Search for the cell housing the specified text and yield its [x, y] center coordinate. 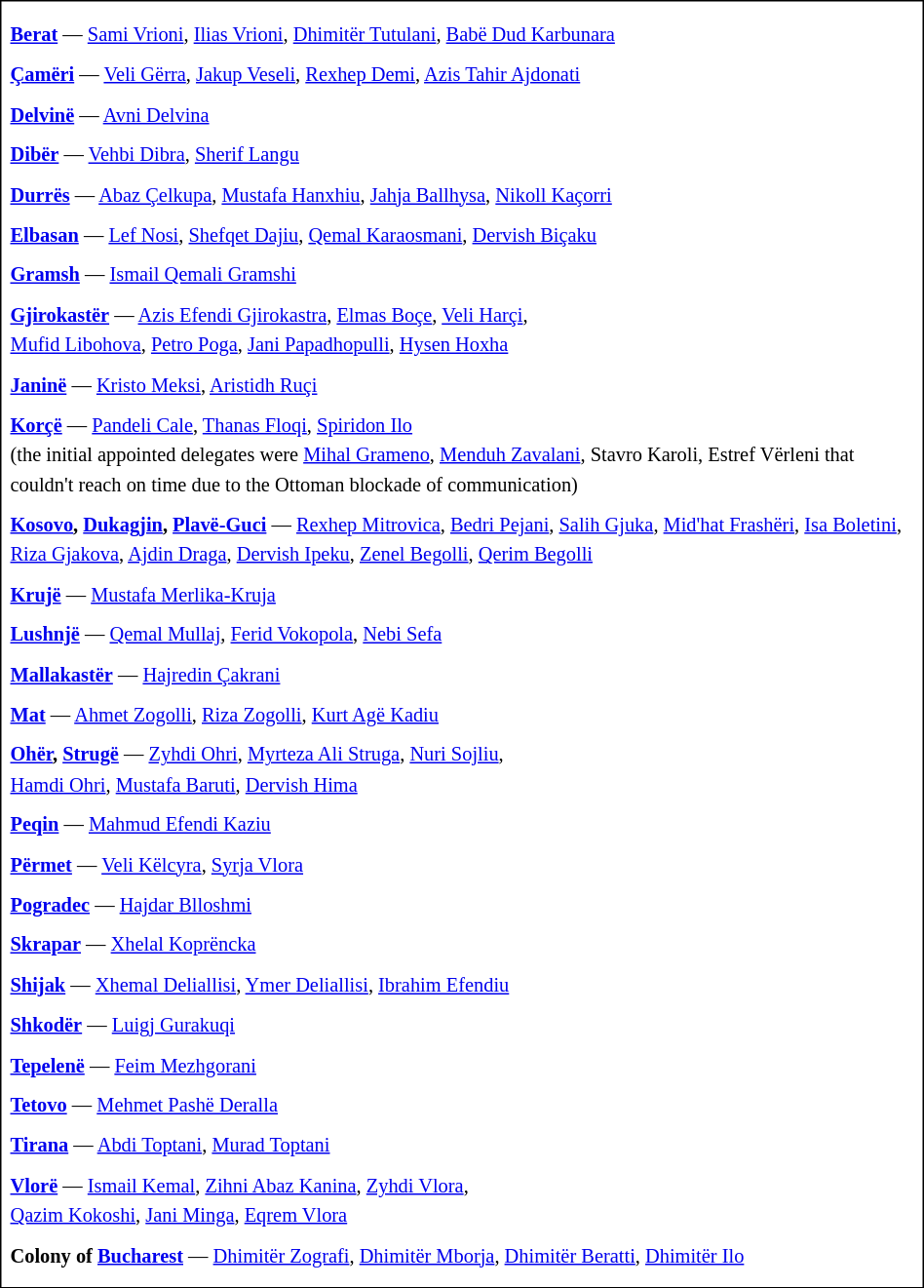
Ohër, Strugë — Zyhdi Ohri, Myrteza Ali Struga, Nuri Sojliu, Hamdi Ohri, Mustafa Baruti, Dervish Hima [462, 770]
Peqin — Mahmud Efendi Kaziu [462, 826]
Mat — Ahmet Zogolli, Riza Zogolli, Kurt Agë Kadiu [462, 716]
Delvinë — Avni Delvina [462, 116]
Krujë — Mustafa Merlika-Kruja [462, 596]
Colony of Bucharest — Dhimitër Zografi, Dhimitër Mborja, Dhimitër Beratti, Dhimitër Ilo [462, 1256]
Vlorë — Ismail Kemal, Zihni Abaz Kanina, Zyhdi Vlora, Qazim Kokoshi, Jani Minga, Eqrem Vlora [462, 1201]
Mallakastër — Hajredin Çakrani [462, 676]
Shkodër — Luigj Gurakuqi [462, 1026]
Lushnjë — Qemal Mullaj, Ferid Vokopola, Nebi Sefa [462, 636]
Përmet — Veli Këlcyra, Syrja Vlora [462, 866]
Elbasan — Lef Nosi, Shefqet Dajiu, Qemal Karaosmani, Dervish Biçaku [462, 236]
Tirana — Abdi Toptani, Murad Toptani [462, 1146]
Tepelenë — Feim Mezhgorani [462, 1066]
Gjirokastër — Azis Efendi Gjirokastra, Elmas Boçe, Veli Harçi, Mufid Libohova, Petro Poga, Jani Papadhopulli, Hysen Hoxha [462, 331]
Durrës — Abaz Çelkupa, Mustafa Hanxhiu, Jahja Ballhysa, Nikoll Kaçorri [462, 196]
Pogradec — Hajdar Blloshmi [462, 906]
Skrapar — Xhelal Koprëncka [462, 946]
Tetovo — Mehmet Pashë Deralla [462, 1106]
Çamëri — Veli Gërra, Jakup Veseli, Rexhep Demi, Azis Tahir Ajdonati [462, 76]
Dibër — Vehbi Dibra, Sherif Langu [462, 156]
Berat — Sami Vrioni, Ilias Vrioni, Dhimitër Tutulani, Babë Dud Karbunara [462, 36]
Janinë — Kristo Meksi, Aristidh Ruçi [462, 386]
Gramsh — Ismail Qemali Gramshi [462, 276]
Shijak — Xhemal Deliallisi, Ymer Deliallisi, Ibrahim Efendiu [462, 986]
